Scan for the cell matching the given text and deliver its [x, y] coordinate at center. 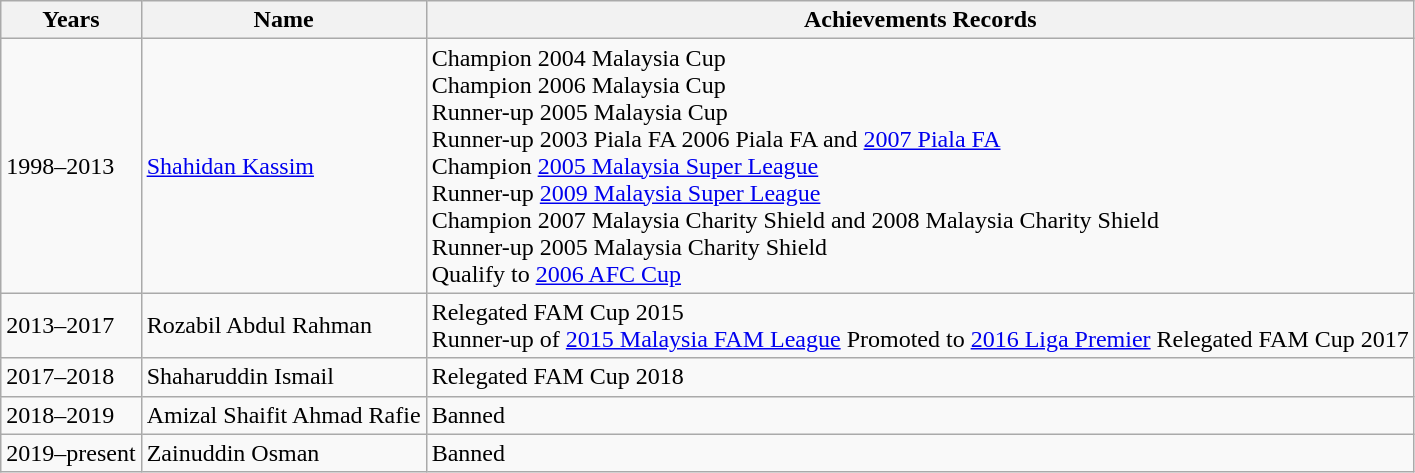
Rozabil Abdul Rahman [284, 326]
Relegated FAM Cup 2018 [920, 377]
Achievements Records [920, 20]
Name [284, 20]
2018–2019 [71, 415]
Shahidan Kassim [284, 166]
Zainuddin Osman [284, 453]
Years [71, 20]
1998–2013 [71, 166]
Relegated FAM Cup 2015Runner-up of 2015 Malaysia FAM League Promoted to 2016 Liga Premier Relegated FAM Cup 2017 [920, 326]
2013–2017 [71, 326]
2019–present [71, 453]
Shaharuddin Ismail [284, 377]
Amizal Shaifit Ahmad Rafie [284, 415]
2017–2018 [71, 377]
